Capture the cell that displays the provided text and extract its [X, Y] central coordinate. 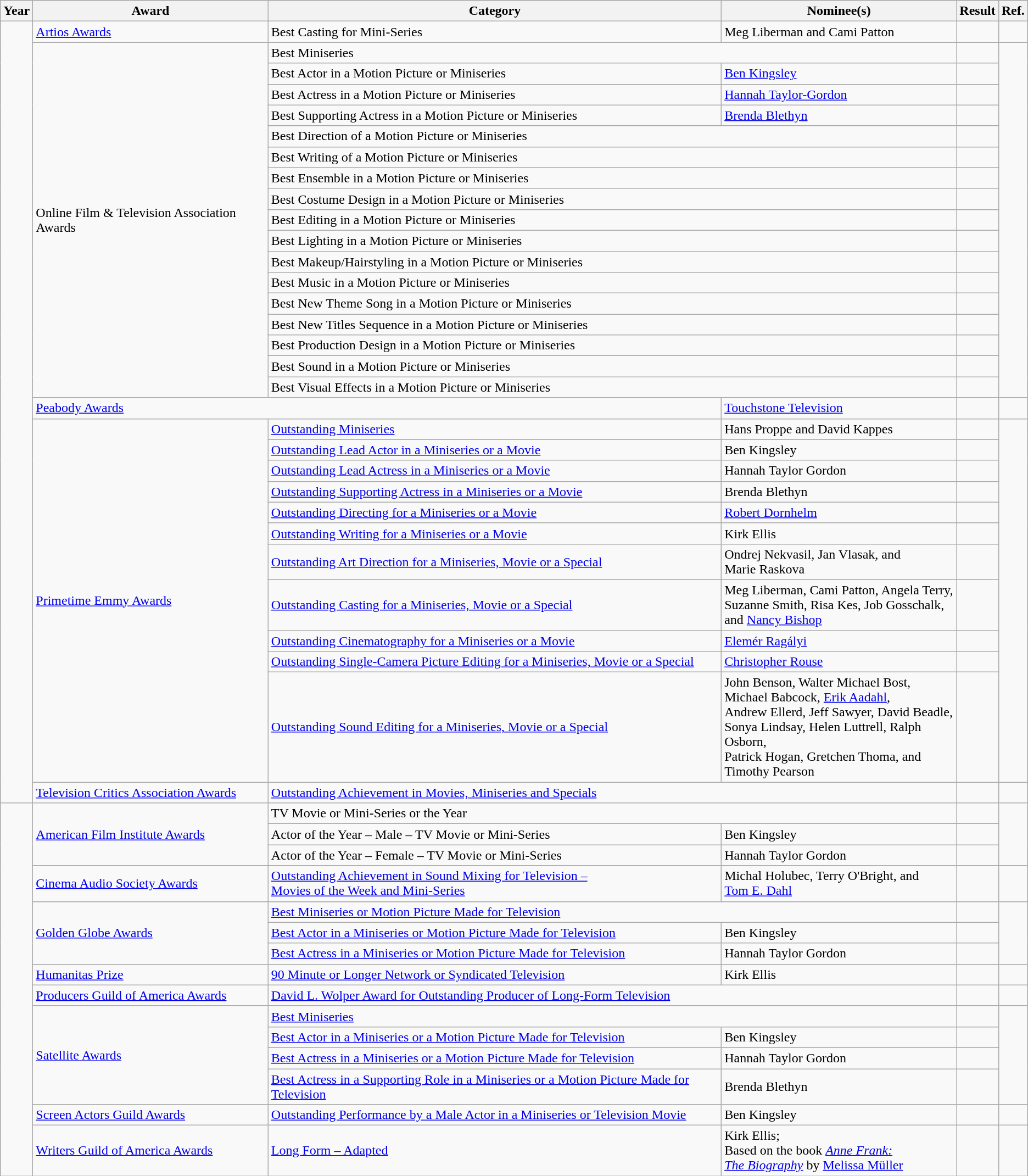
Best Production Design in a Motion Picture or Miniseries [612, 345]
Golden Globe Awards [150, 933]
Best Editing in a Motion Picture or Miniseries [612, 220]
Award [150, 11]
Best Actress in a Miniseries or a Motion Picture Made for Television [494, 1058]
Humanitas Prize [150, 974]
Outstanding Lead Actress in a Miniseries or a Movie [494, 471]
American Film Institute Awards [150, 834]
Elemér Ragályi [839, 641]
Best New Titles Sequence in a Motion Picture or Miniseries [612, 325]
Christopher Rouse [839, 662]
Best Actor in a Motion Picture or Miniseries [494, 74]
Outstanding Miniseries [494, 429]
Best Supporting Actress in a Motion Picture or Miniseries [494, 115]
Michal Holubec, Terry O'Bright, and Tom E. Dahl [839, 883]
Best Direction of a Motion Picture or Miniseries [612, 136]
Best Costume Design in a Motion Picture or Miniseries [612, 199]
Ref. [1013, 11]
Nominee(s) [839, 11]
Result [977, 11]
Best Lighting in a Motion Picture or Miniseries [612, 241]
Outstanding Directing for a Miniseries or a Movie [494, 512]
Outstanding Achievement in Movies, Miniseries and Specials [612, 793]
Best Writing of a Motion Picture or Miniseries [612, 157]
Meg Liberman, Cami Patton, Angela Terry, Suzanne Smith, Risa Kes, Job Gosschalk, and Nancy Bishop [839, 605]
Outstanding Casting for a Miniseries, Movie or a Special [494, 605]
Screen Actors Guild Awards [150, 1115]
Best Visual Effects in a Motion Picture or Miniseries [612, 387]
90 Minute or Longer Network or Syndicated Television [494, 974]
TV Movie or Mini-Series or the Year [612, 813]
Cinema Audio Society Awards [150, 883]
Best Ensemble in a Motion Picture or Miniseries [612, 178]
Outstanding Cinematography for a Miniseries or a Movie [494, 641]
Hans Proppe and David Kappes [839, 429]
Robert Dornhelm [839, 512]
Artios Awards [150, 32]
Long Form – Adapted [494, 1151]
Actor of the Year – Female – TV Movie or Mini-Series [494, 855]
Online Film & Television Association Awards [150, 220]
Year [16, 11]
Best Casting for Mini-Series [494, 32]
Best Makeup/Hairstyling in a Motion Picture or Miniseries [612, 262]
Producers Guild of America Awards [150, 995]
Category [494, 11]
Outstanding Supporting Actress in a Miniseries or a Movie [494, 492]
David L. Wolper Award for Outstanding Producer of Long-Form Television [612, 995]
Meg Liberman and Cami Patton [839, 32]
Outstanding Sound Editing for a Miniseries, Movie or a Special [494, 727]
Best Actor in a Miniseries or Motion Picture Made for Television [494, 933]
Outstanding Writing for a Miniseries or a Movie [494, 533]
Outstanding Achievement in Sound Mixing for Television – Movies of the Week and Mini-Series [494, 883]
Hannah Taylor-Gordon [839, 94]
Best New Theme Song in a Motion Picture or Miniseries [612, 304]
Actor of the Year – Male – TV Movie or Mini-Series [494, 834]
Television Critics Association Awards [150, 793]
Outstanding Single-Camera Picture Editing for a Miniseries, Movie or a Special [494, 662]
Kirk Ellis; Based on the book Anne Frank: The Biography by Melissa Müller [839, 1151]
Touchstone Television [839, 408]
Outstanding Performance by a Male Actor in a Miniseries or Television Movie [494, 1115]
Primetime Emmy Awards [150, 600]
Best Sound in a Motion Picture or Miniseries [612, 366]
Peabody Awards [377, 408]
Satellite Awards [150, 1055]
Best Actress in a Miniseries or Motion Picture Made for Television [494, 954]
Outstanding Art Direction for a Miniseries, Movie or a Special [494, 561]
Best Actress in a Supporting Role in a Miniseries or a Motion Picture Made for Television [494, 1086]
Best Actress in a Motion Picture or Miniseries [494, 94]
Best Music in a Motion Picture or Miniseries [612, 283]
Best Miniseries or Motion Picture Made for Television [612, 912]
Outstanding Lead Actor in a Miniseries or a Movie [494, 450]
Best Actor in a Miniseries or a Motion Picture Made for Television [494, 1037]
Writers Guild of America Awards [150, 1151]
Ondrej Nekvasil, Jan Vlasak, and Marie Raskova [839, 561]
